For the text-containing cell, return its midpoint in (x, y) coordinate format. 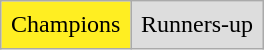
Champions (66, 25)
Runners-up (198, 25)
